Detect which cell encompasses the target text, then output its [X, Y] center coordinate. 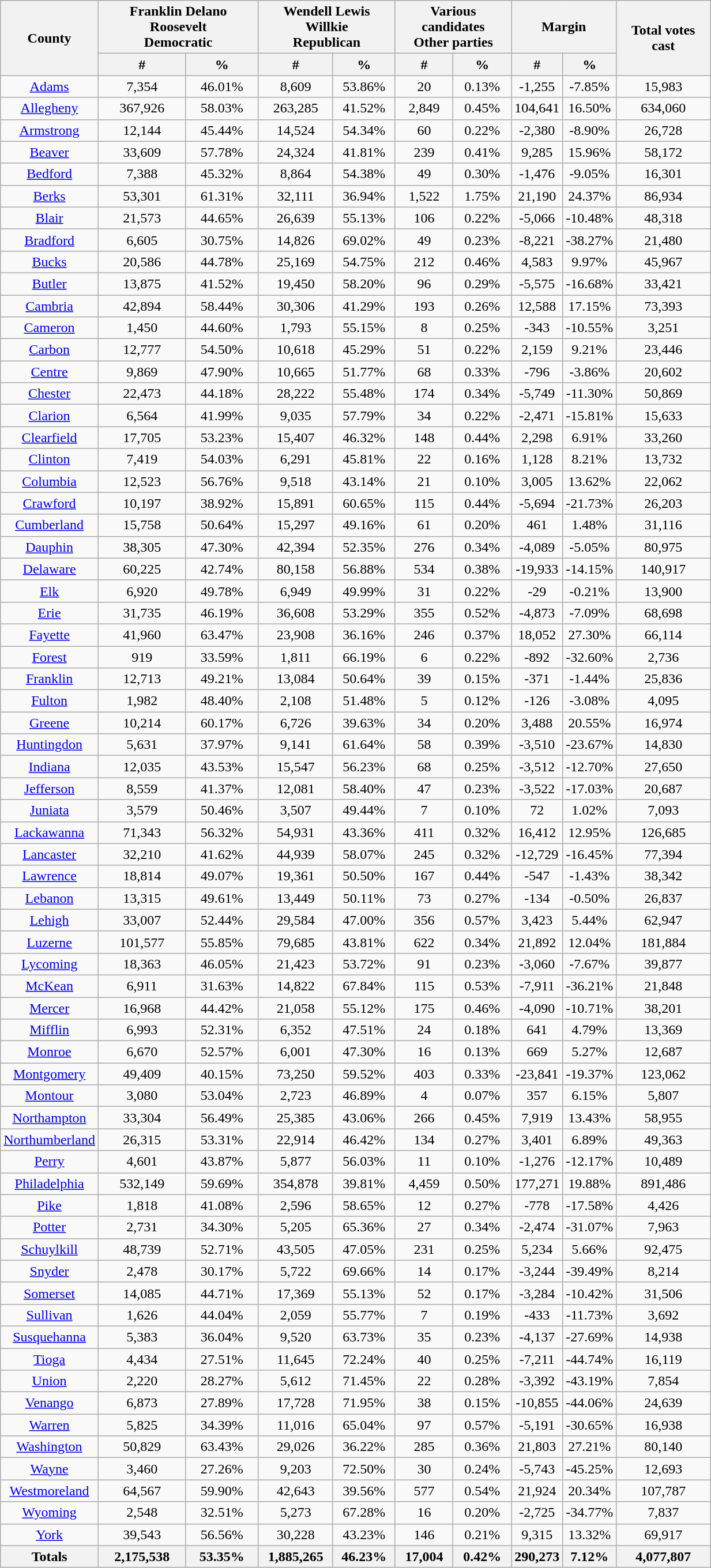
11,016 [296, 1425]
101,577 [142, 942]
-343 [537, 328]
1,982 [142, 701]
2,723 [296, 1096]
-433 [537, 1315]
22,914 [296, 1140]
96 [424, 284]
2,849 [424, 108]
Forest [50, 657]
25,836 [663, 679]
60 [424, 130]
11,645 [296, 1359]
8.21% [589, 459]
-14.15% [589, 569]
1,818 [142, 1205]
60.65% [364, 503]
123,062 [663, 1074]
59.52% [364, 1074]
9,285 [537, 152]
-2,380 [537, 130]
55.85% [222, 942]
30,228 [296, 1535]
64,567 [142, 1491]
6,291 [296, 459]
21,190 [537, 196]
5,825 [142, 1425]
37.97% [222, 745]
6.89% [589, 1140]
-27.69% [589, 1337]
0.18% [482, 1030]
31,735 [142, 613]
31.63% [222, 986]
-0.50% [589, 898]
32,111 [296, 196]
24 [424, 1030]
1,626 [142, 1315]
15,758 [142, 525]
-12.70% [589, 767]
Total votes cast [663, 38]
7,837 [663, 1513]
54.50% [222, 350]
43.06% [364, 1118]
39.63% [364, 723]
43.53% [222, 767]
14,085 [142, 1293]
45.81% [364, 459]
0.41% [482, 152]
107,787 [663, 1491]
-0.21% [589, 591]
-892 [537, 657]
285 [424, 1447]
20 [424, 86]
11 [424, 1162]
56.32% [222, 832]
Erie [50, 613]
Pike [50, 1205]
9,203 [296, 1469]
1.48% [589, 525]
17.15% [589, 306]
66.19% [364, 657]
-32.60% [589, 657]
355 [424, 613]
80,140 [663, 1447]
-10.71% [589, 1008]
9,869 [142, 372]
-39.49% [589, 1271]
6,001 [296, 1052]
4,601 [142, 1162]
106 [424, 218]
1.75% [482, 196]
41.37% [222, 789]
39.56% [364, 1491]
-19,933 [537, 569]
21 [424, 481]
15,983 [663, 86]
2,736 [663, 657]
245 [424, 854]
12,713 [142, 679]
403 [424, 1074]
15.96% [589, 152]
45.32% [222, 174]
Fayette [50, 635]
42,394 [296, 547]
49,363 [663, 1140]
17,004 [424, 1556]
6.15% [589, 1096]
26,728 [663, 130]
3,401 [537, 1140]
8,609 [296, 86]
Montour [50, 1096]
-7,911 [537, 986]
Margin [564, 27]
51.77% [364, 372]
55.48% [364, 394]
-1,276 [537, 1162]
51.48% [364, 701]
-44.06% [589, 1403]
461 [537, 525]
47.90% [222, 372]
Jefferson [50, 789]
2,059 [296, 1315]
40 [424, 1359]
33,260 [663, 438]
57.78% [222, 152]
0.24% [482, 1469]
40.15% [222, 1074]
-5,749 [537, 394]
891,486 [663, 1183]
33,609 [142, 152]
14,830 [663, 745]
16.50% [589, 108]
61 [424, 525]
56.88% [364, 569]
Wyoming [50, 1513]
-11.73% [589, 1315]
33,007 [142, 920]
0.16% [482, 459]
13,369 [663, 1030]
Luzerne [50, 942]
-3,060 [537, 964]
367,926 [142, 108]
28.27% [222, 1381]
0.39% [482, 745]
43,505 [296, 1249]
27.21% [589, 1447]
411 [424, 832]
6,949 [296, 591]
6,993 [142, 1030]
-1,255 [537, 86]
16,119 [663, 1359]
7,919 [537, 1118]
54.03% [222, 459]
9.21% [589, 350]
1,522 [424, 196]
4,459 [424, 1183]
12,035 [142, 767]
20,602 [663, 372]
3,080 [142, 1096]
45,967 [663, 262]
-36.21% [589, 986]
356 [424, 920]
2,548 [142, 1513]
Chester [50, 394]
Elk [50, 591]
60,225 [142, 569]
33,304 [142, 1118]
49.44% [364, 811]
175 [424, 1008]
10,665 [296, 372]
Huntingdon [50, 745]
7,419 [142, 459]
3,460 [142, 1469]
10,214 [142, 723]
Tioga [50, 1359]
-778 [537, 1205]
22,473 [142, 394]
-5,191 [537, 1425]
Carbon [50, 350]
26,203 [663, 503]
Centre [50, 372]
31,506 [663, 1293]
21,803 [537, 1447]
47.00% [364, 920]
61.31% [222, 196]
44.65% [222, 218]
58.20% [364, 284]
6,670 [142, 1052]
33.59% [222, 657]
9.97% [589, 262]
-29 [537, 591]
53.35% [222, 1556]
38,342 [663, 876]
Allegheny [50, 108]
44.78% [222, 262]
29,584 [296, 920]
16,301 [663, 174]
52.57% [222, 1052]
-16.45% [589, 854]
-17.03% [589, 789]
13.62% [589, 481]
44.60% [222, 328]
354,878 [296, 1183]
Crawford [50, 503]
Butler [50, 284]
5.27% [589, 1052]
Potter [50, 1227]
44.18% [222, 394]
5,631 [142, 745]
Beaver [50, 152]
-10.48% [589, 218]
48.40% [222, 701]
41.29% [364, 306]
Northumberland [50, 1140]
43.87% [222, 1162]
239 [424, 152]
-23.67% [589, 745]
9,035 [296, 416]
13,875 [142, 284]
18,052 [537, 635]
38.92% [222, 503]
54.38% [364, 174]
7.12% [589, 1556]
Wendell Lewis WillkieRepublican [326, 27]
-2,725 [537, 1513]
46.19% [222, 613]
5,234 [537, 1249]
13,449 [296, 898]
46.32% [364, 438]
Lancaster [50, 854]
86,934 [663, 196]
30.17% [222, 1271]
24.37% [589, 196]
-7,211 [537, 1359]
Blair [50, 218]
8,559 [142, 789]
-2,474 [537, 1227]
20.55% [589, 723]
Various candidatesOther parties [453, 27]
79,685 [296, 942]
46.42% [364, 1140]
Franklin [50, 679]
65.36% [364, 1227]
22,062 [663, 481]
49.99% [364, 591]
44,939 [296, 854]
-23,841 [537, 1074]
2,298 [537, 438]
20,687 [663, 789]
Lackawanna [50, 832]
-8.90% [589, 130]
71,343 [142, 832]
Cameron [50, 328]
36.94% [364, 196]
53.29% [364, 613]
12,777 [142, 350]
17,369 [296, 1293]
55.15% [364, 328]
38,305 [142, 547]
15,891 [296, 503]
72.24% [364, 1359]
4,077,807 [663, 1556]
-5,694 [537, 503]
2,731 [142, 1227]
5,612 [296, 1381]
33,421 [663, 284]
9,315 [537, 1535]
44.04% [222, 1315]
21,924 [537, 1491]
68,698 [663, 613]
5,383 [142, 1337]
48,739 [142, 1249]
41,960 [142, 635]
92,475 [663, 1249]
2,159 [537, 350]
39.81% [364, 1183]
49.61% [222, 898]
-38.27% [589, 240]
3,507 [296, 811]
0.21% [482, 1535]
72.50% [364, 1469]
2,220 [142, 1381]
-10,855 [537, 1403]
Clarion [50, 416]
5,722 [296, 1271]
-15.81% [589, 416]
-3,512 [537, 767]
42,643 [296, 1491]
55.77% [364, 1315]
41.08% [222, 1205]
290,273 [537, 1556]
9,520 [296, 1337]
-3,522 [537, 789]
47.05% [364, 1249]
63.47% [222, 635]
21,573 [142, 218]
Adams [50, 86]
13,900 [663, 591]
-4,089 [537, 547]
36.16% [364, 635]
Wayne [50, 1469]
Sullivan [50, 1315]
134 [424, 1140]
63.43% [222, 1447]
1,885,265 [296, 1556]
58,172 [663, 152]
23,908 [296, 635]
0.29% [482, 284]
50.11% [364, 898]
669 [537, 1052]
5,877 [296, 1162]
7,354 [142, 86]
181,884 [663, 942]
Bradford [50, 240]
12,588 [537, 306]
43.14% [364, 481]
53.04% [222, 1096]
58.40% [364, 789]
-3.86% [589, 372]
Clinton [50, 459]
59.90% [222, 1491]
6,605 [142, 240]
50,829 [142, 1447]
0.54% [482, 1491]
Montgomery [50, 1074]
38 [424, 1403]
21,480 [663, 240]
2,478 [142, 1271]
20.34% [589, 1491]
73,250 [296, 1074]
56.56% [222, 1535]
0.53% [482, 986]
53.86% [364, 86]
0.30% [482, 174]
-4,873 [537, 613]
24,324 [296, 152]
-3.08% [589, 701]
-3,392 [537, 1381]
174 [424, 394]
263,285 [296, 108]
McKean [50, 986]
-126 [537, 701]
Lebanon [50, 898]
-34.77% [589, 1513]
54.75% [364, 262]
5 [424, 701]
Cambria [50, 306]
44.42% [222, 1008]
39,543 [142, 1535]
Bedford [50, 174]
26,639 [296, 218]
Armstrong [50, 130]
44.71% [222, 1293]
County [50, 38]
10,197 [142, 503]
15,547 [296, 767]
9,518 [296, 481]
-9.05% [589, 174]
-7.67% [589, 964]
12.04% [589, 942]
8,214 [663, 1271]
5,807 [663, 1096]
Perry [50, 1162]
6,564 [142, 416]
-371 [537, 679]
0.38% [482, 569]
56.76% [222, 481]
14 [424, 1271]
28,222 [296, 394]
534 [424, 569]
19,361 [296, 876]
42,894 [142, 306]
56.03% [364, 1162]
31,116 [663, 525]
16,412 [537, 832]
30 [424, 1469]
63.73% [364, 1337]
54,931 [296, 832]
12,081 [296, 789]
3,692 [663, 1315]
-3,284 [537, 1293]
6.91% [589, 438]
16,968 [142, 1008]
42.74% [222, 569]
0.52% [482, 613]
3,423 [537, 920]
18,814 [142, 876]
Clearfield [50, 438]
36.04% [222, 1337]
21,423 [296, 964]
5,273 [296, 1513]
50.50% [364, 876]
18,363 [142, 964]
Franklin Delano RooseveltDemocratic [178, 27]
Northampton [50, 1118]
-5,575 [537, 284]
-4,137 [537, 1337]
532,149 [142, 1183]
Union [50, 1381]
1,811 [296, 657]
Mifflin [50, 1030]
57.79% [364, 416]
Philadelphia [50, 1183]
97 [424, 1425]
53,301 [142, 196]
46.05% [222, 964]
0.26% [482, 306]
27 [424, 1227]
4,583 [537, 262]
62,947 [663, 920]
3,579 [142, 811]
27.26% [222, 1469]
4,095 [663, 701]
66,114 [663, 635]
-3,244 [537, 1271]
641 [537, 1030]
58,955 [663, 1118]
80,975 [663, 547]
46.01% [222, 86]
357 [537, 1096]
Mercer [50, 1008]
21,848 [663, 986]
38,201 [663, 1008]
43.36% [364, 832]
-10.42% [589, 1293]
48,318 [663, 218]
Susquehanna [50, 1337]
71.95% [364, 1403]
26,837 [663, 898]
104,641 [537, 108]
Delaware [50, 569]
8 [424, 328]
25,169 [296, 262]
-547 [537, 876]
140,917 [663, 569]
Bucks [50, 262]
4 [424, 1096]
-16.68% [589, 284]
193 [424, 306]
60.17% [222, 723]
148 [424, 438]
58.65% [364, 1205]
12,144 [142, 130]
6,911 [142, 986]
0.37% [482, 635]
10,489 [663, 1162]
5.66% [589, 1249]
-44.74% [589, 1359]
19.88% [589, 1183]
Dauphin [50, 547]
Berks [50, 196]
-4,090 [537, 1008]
53.31% [222, 1140]
36.22% [364, 1447]
-1.44% [589, 679]
Lawrence [50, 876]
39 [424, 679]
Westmoreland [50, 1491]
46.89% [364, 1096]
32.51% [222, 1513]
53.23% [222, 438]
-3,510 [537, 745]
-5,743 [537, 1469]
50,869 [663, 394]
0.42% [482, 1556]
-7.85% [589, 86]
27.51% [222, 1359]
5.44% [589, 920]
13,084 [296, 679]
Somerset [50, 1293]
4.79% [589, 1030]
13,315 [142, 898]
Greene [50, 723]
14,822 [296, 986]
14,938 [663, 1337]
4,434 [142, 1359]
15,407 [296, 438]
-43.19% [589, 1381]
10,618 [296, 350]
13.32% [589, 1535]
-7.09% [589, 613]
-12.17% [589, 1162]
25,385 [296, 1118]
21,892 [537, 942]
7,388 [142, 174]
3,005 [537, 481]
15,633 [663, 416]
5,205 [296, 1227]
7,093 [663, 811]
27,650 [663, 767]
3,251 [663, 328]
54.34% [364, 130]
Monroe [50, 1052]
7,854 [663, 1381]
Washington [50, 1447]
36,608 [296, 613]
15,297 [296, 525]
-10.55% [589, 328]
Cumberland [50, 525]
29,026 [296, 1447]
72 [537, 811]
49,409 [142, 1074]
39,877 [663, 964]
45.29% [364, 350]
-45.25% [589, 1469]
80,158 [296, 569]
-31.07% [589, 1227]
-134 [537, 898]
14,826 [296, 240]
67.28% [364, 1513]
52.71% [222, 1249]
41.81% [364, 152]
6,920 [142, 591]
Snyder [50, 1271]
55.12% [364, 1008]
634,060 [663, 108]
-1.43% [589, 876]
34.30% [222, 1227]
2,596 [296, 1205]
-11.30% [589, 394]
12,687 [663, 1052]
-21.73% [589, 503]
58.44% [222, 306]
13.43% [589, 1118]
0.12% [482, 701]
Venango [50, 1403]
12.95% [589, 832]
32,210 [142, 854]
-19.37% [589, 1074]
52 [424, 1293]
-1,476 [537, 174]
Columbia [50, 481]
-5,066 [537, 218]
77,394 [663, 854]
56.23% [364, 767]
276 [424, 547]
43.23% [364, 1535]
Lehigh [50, 920]
56.49% [222, 1118]
31 [424, 591]
4,426 [663, 1205]
16,938 [663, 1425]
24,639 [663, 1403]
49.78% [222, 591]
47.51% [364, 1030]
20,586 [142, 262]
47 [424, 789]
146 [424, 1535]
73 [424, 898]
61.64% [364, 745]
Totals [50, 1556]
12,693 [663, 1469]
17,705 [142, 438]
246 [424, 635]
0.36% [482, 1447]
59.69% [222, 1183]
-796 [537, 372]
177,271 [537, 1183]
69.02% [364, 240]
49.07% [222, 876]
-5.05% [589, 547]
Fulton [50, 701]
12,523 [142, 481]
58.03% [222, 108]
21,058 [296, 1008]
17,728 [296, 1403]
14,524 [296, 130]
52.44% [222, 920]
2,108 [296, 701]
231 [424, 1249]
0.28% [482, 1381]
49.21% [222, 679]
58.07% [364, 854]
30.75% [222, 240]
1,793 [296, 328]
6,873 [142, 1403]
-8,221 [537, 240]
13,732 [663, 459]
Lycoming [50, 964]
Schuylkill [50, 1249]
30,306 [296, 306]
73,393 [663, 306]
7,963 [663, 1227]
53.72% [364, 964]
35 [424, 1337]
0.50% [482, 1183]
8,864 [296, 174]
2,175,538 [142, 1556]
3,488 [537, 723]
43.81% [364, 942]
69,917 [663, 1535]
6 [424, 657]
91 [424, 964]
622 [424, 942]
49.16% [364, 525]
65.04% [364, 1425]
41.62% [222, 854]
50.46% [222, 811]
52.31% [222, 1030]
19,450 [296, 284]
16,974 [663, 723]
41.99% [222, 416]
23,446 [663, 350]
46.23% [364, 1556]
-17.58% [589, 1205]
71.45% [364, 1381]
69.66% [364, 1271]
51 [424, 350]
9,141 [296, 745]
Indiana [50, 767]
45.44% [222, 130]
167 [424, 876]
27.89% [222, 1403]
-2,471 [537, 416]
-30.65% [589, 1425]
6,352 [296, 1030]
58 [424, 745]
12 [424, 1205]
67.84% [364, 986]
-12,729 [537, 854]
212 [424, 262]
0.19% [482, 1315]
26,315 [142, 1140]
York [50, 1535]
577 [424, 1491]
Juniata [50, 811]
0.07% [482, 1096]
27.30% [589, 635]
126,685 [663, 832]
919 [142, 657]
266 [424, 1118]
1,128 [537, 459]
1,450 [142, 328]
Warren [50, 1425]
52.35% [364, 547]
6,726 [296, 723]
34.39% [222, 1425]
1.02% [589, 811]
